Determine the (X, Y) coordinate at the center of the cell enclosing the given text.  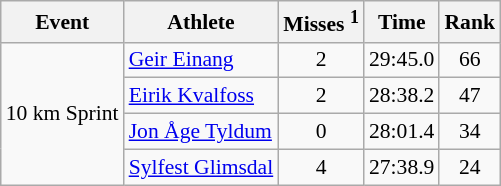
Geir Einang (202, 60)
47 (470, 96)
Time (402, 22)
Event (62, 22)
27:38.9 (402, 167)
28:38.2 (402, 96)
34 (470, 132)
Eirik Kvalfoss (202, 96)
Misses 1 (321, 22)
Sylfest Glimsdal (202, 167)
66 (470, 60)
Athlete (202, 22)
4 (321, 167)
28:01.4 (402, 132)
24 (470, 167)
Jon Åge Tyldum (202, 132)
Rank (470, 22)
0 (321, 132)
10 km Sprint (62, 113)
29:45.0 (402, 60)
